Detect which cell encompasses the target text, then output its (X, Y) center coordinate. 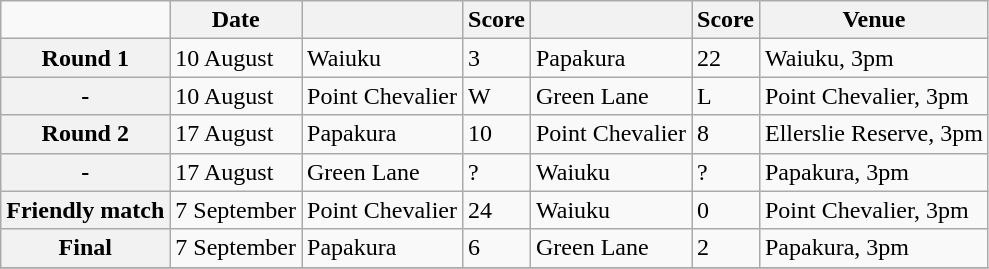
3 (497, 58)
10 (497, 134)
24 (497, 210)
Date (236, 20)
Final (86, 248)
W (497, 96)
0 (726, 210)
Ellerslie Reserve, 3pm (874, 134)
Round 2 (86, 134)
Friendly match (86, 210)
6 (497, 248)
22 (726, 58)
Round 1 (86, 58)
Venue (874, 20)
L (726, 96)
2 (726, 248)
8 (726, 134)
Waiuku, 3pm (874, 58)
